Identify which cell holds the provided text, then report its [X, Y] central coordinate. 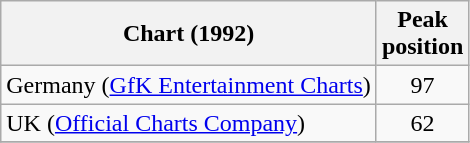
Peakposition [422, 34]
97 [422, 85]
62 [422, 123]
UK (Official Charts Company) [189, 123]
Chart (1992) [189, 34]
Germany (GfK Entertainment Charts) [189, 85]
